Output the [X, Y] coordinate of the center of the cell containing the given text.  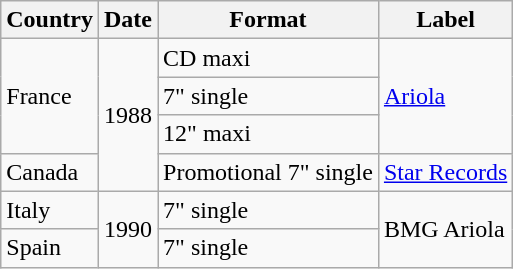
Spain [50, 248]
Italy [50, 210]
Canada [50, 172]
Label [445, 20]
Ariola [445, 96]
Country [50, 20]
Date [128, 20]
CD maxi [268, 58]
1990 [128, 229]
BMG Ariola [445, 229]
12" maxi [268, 134]
Star Records [445, 172]
France [50, 96]
Promotional 7" single [268, 172]
Format [268, 20]
1988 [128, 115]
